Capture the cell that displays the provided text and extract its (X, Y) central coordinate. 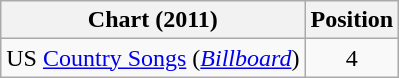
Chart (2011) (153, 20)
US Country Songs (Billboard) (153, 58)
4 (352, 58)
Position (352, 20)
